Pinpoint the cell where the given text exists, returning its [x, y] midpoint coordinate. 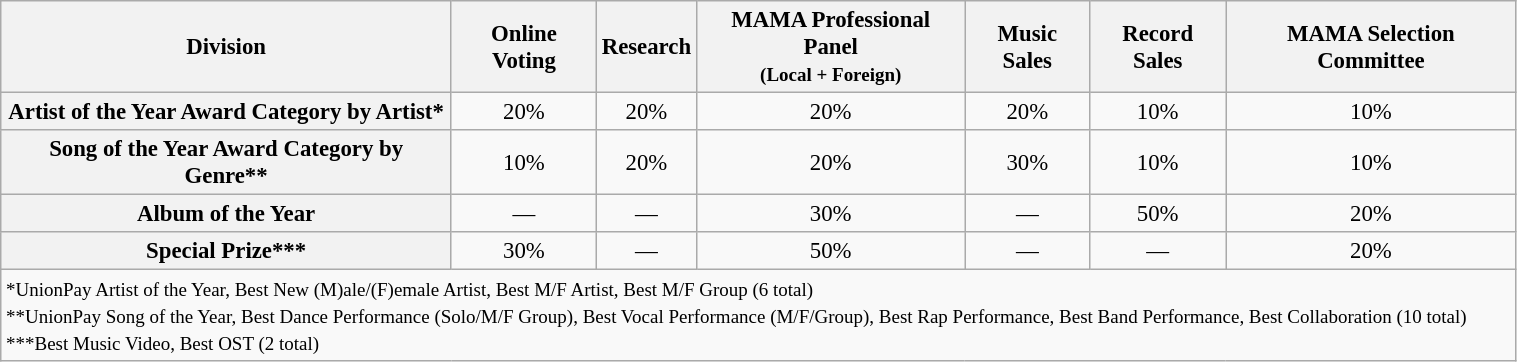
Special Prize*** [226, 251]
MAMA Professional Panel (Local + Foreign) [830, 47]
Song of the Year Award Category by Genre** [226, 162]
MAMA Selection Committee [1371, 47]
Record Sales [1158, 47]
Online Voting [524, 47]
Music Sales [1028, 47]
Research [646, 47]
Division [226, 47]
Artist of the Year Award Category by Artist* [226, 112]
Album of the Year [226, 214]
